From the cell containing the given text, extract its center point as (X, Y) coordinate. 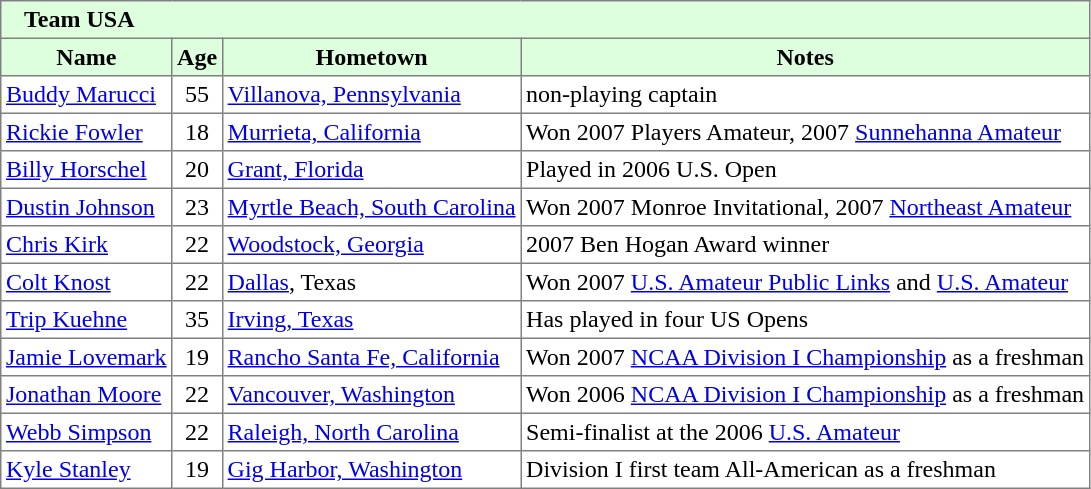
Myrtle Beach, South Carolina (371, 207)
18 (197, 132)
Team USA (546, 20)
Division I first team All-American as a freshman (806, 470)
Won 2007 U.S. Amateur Public Links and U.S. Amateur (806, 282)
Murrieta, California (371, 132)
Gig Harbor, Washington (371, 470)
Notes (806, 57)
2007 Ben Hogan Award winner (806, 245)
Won 2007 Monroe Invitational, 2007 Northeast Amateur (806, 207)
Trip Kuehne (86, 320)
Won 2007 Players Amateur, 2007 Sunnehanna Amateur (806, 132)
Buddy Marucci (86, 95)
Jonathan Moore (86, 395)
Won 2007 NCAA Division I Championship as a freshman (806, 357)
Jamie Lovemark (86, 357)
Vancouver, Washington (371, 395)
Name (86, 57)
Played in 2006 U.S. Open (806, 170)
Kyle Stanley (86, 470)
20 (197, 170)
Dallas, Texas (371, 282)
Dustin Johnson (86, 207)
Irving, Texas (371, 320)
Woodstock, Georgia (371, 245)
non-playing captain (806, 95)
Rickie Fowler (86, 132)
55 (197, 95)
Semi-finalist at the 2006 U.S. Amateur (806, 432)
Grant, Florida (371, 170)
Hometown (371, 57)
35 (197, 320)
Raleigh, North Carolina (371, 432)
Villanova, Pennsylvania (371, 95)
Won 2006 NCAA Division I Championship as a freshman (806, 395)
Rancho Santa Fe, California (371, 357)
Billy Horschel (86, 170)
Webb Simpson (86, 432)
Colt Knost (86, 282)
23 (197, 207)
Has played in four US Opens (806, 320)
Age (197, 57)
Chris Kirk (86, 245)
